For the text-containing cell, return its midpoint in (X, Y) coordinate format. 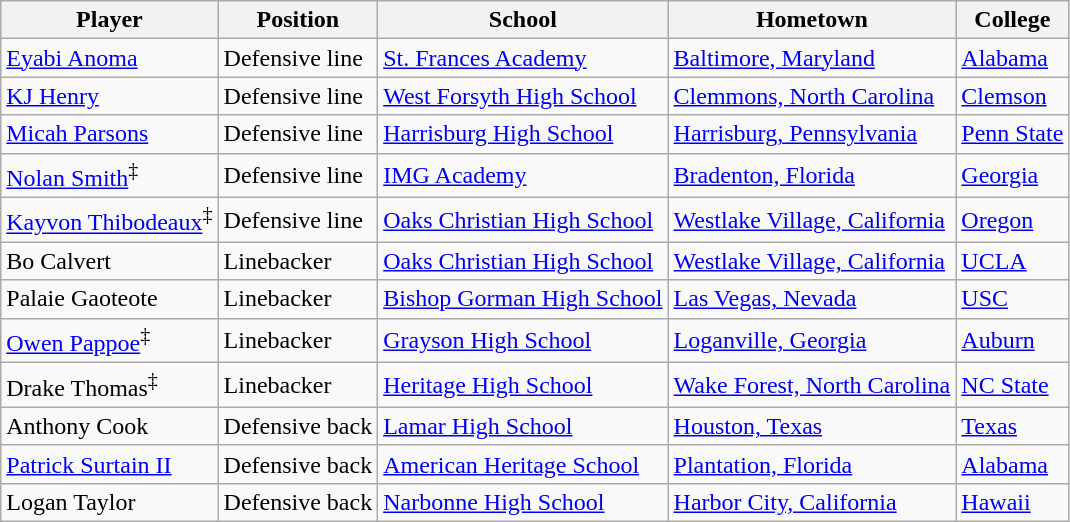
Bishop Gorman High School (523, 299)
IMG Academy (523, 176)
Harrisburg, Pennsylvania (812, 134)
Penn State (1012, 134)
Plantation, Florida (812, 464)
UCLA (1012, 261)
Anthony Cook (110, 426)
Loganville, Georgia (812, 340)
Eyabi Anoma (110, 58)
Grayson High School (523, 340)
Narbonne High School (523, 502)
Drake Thomas‡ (110, 386)
Kayvon Thibodeaux‡ (110, 220)
West Forsyth High School (523, 96)
Hometown (812, 20)
Hawaii (1012, 502)
Texas (1012, 426)
Logan Taylor (110, 502)
Heritage High School (523, 386)
Position (298, 20)
NC State (1012, 386)
American Heritage School (523, 464)
Houston, Texas (812, 426)
Clemson (1012, 96)
USC (1012, 299)
Harbor City, California (812, 502)
Patrick Surtain II (110, 464)
St. Frances Academy (523, 58)
Bradenton, Florida (812, 176)
Nolan Smith‡ (110, 176)
Las Vegas, Nevada (812, 299)
College (1012, 20)
Wake Forest, North Carolina (812, 386)
Baltimore, Maryland (812, 58)
Auburn (1012, 340)
Harrisburg High School (523, 134)
Palaie Gaoteote (110, 299)
Clemmons, North Carolina (812, 96)
KJ Henry (110, 96)
School (523, 20)
Bo Calvert (110, 261)
Micah Parsons (110, 134)
Georgia (1012, 176)
Owen Pappoe‡ (110, 340)
Lamar High School (523, 426)
Player (110, 20)
Oregon (1012, 220)
